Search for the cell housing the specified text and yield its [X, Y] center coordinate. 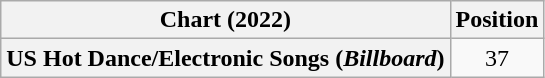
US Hot Dance/Electronic Songs (Billboard) [226, 58]
Position [497, 20]
Chart (2022) [226, 20]
37 [497, 58]
